Locate the cell with the specified text and output its [X, Y] center coordinate. 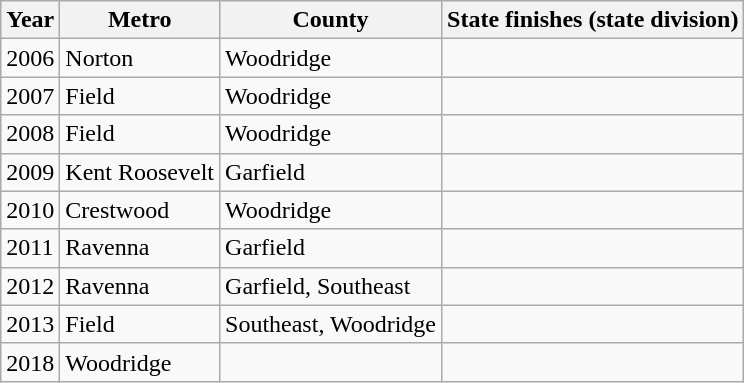
Southeast, Woodridge [331, 324]
Garfield, Southeast [331, 286]
2013 [30, 324]
2011 [30, 248]
Year [30, 20]
2008 [30, 134]
2006 [30, 58]
Metro [140, 20]
2007 [30, 96]
2010 [30, 210]
Crestwood [140, 210]
Norton [140, 58]
2009 [30, 172]
2018 [30, 362]
2012 [30, 286]
State finishes (state division) [593, 20]
County [331, 20]
Kent Roosevelt [140, 172]
